Capture the cell that displays the provided text and extract its [x, y] central coordinate. 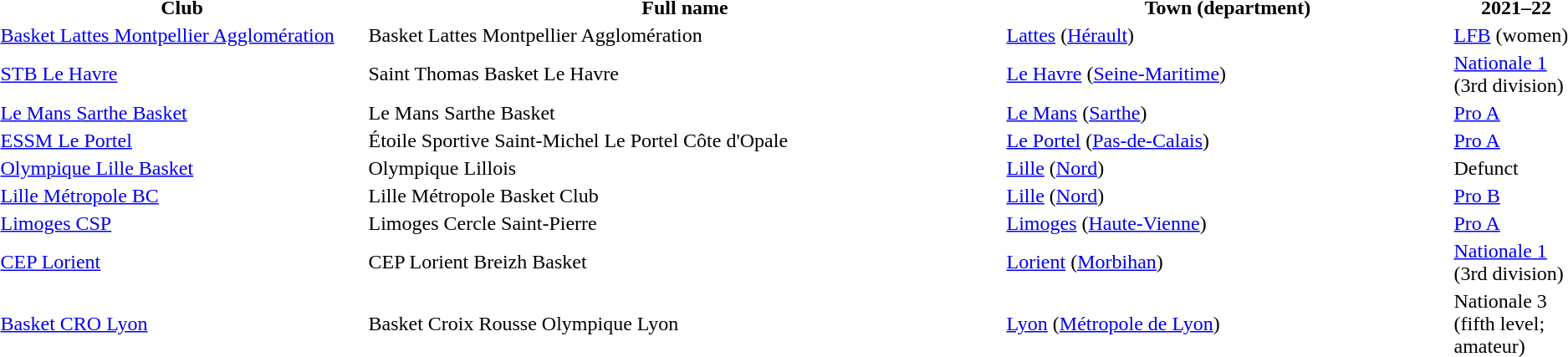
Limoges Cercle Saint-Pierre [685, 223]
CEP Lorient Breizh Basket [685, 263]
Basket Lattes Montpellier Agglomération [685, 35]
Lille Métropole Basket Club [685, 196]
Étoile Sportive Saint-Michel Le Portel Côte d'Opale [685, 140]
Saint Thomas Basket Le Havre [685, 74]
Lattes (Hérault) [1228, 35]
Le Mans Sarthe Basket [685, 113]
Le Havre (Seine-Maritime) [1228, 74]
Olympique Lillois [685, 168]
Le Portel (Pas-de-Calais) [1228, 140]
Le Mans (Sarthe) [1228, 113]
Lorient (Morbihan) [1228, 263]
Limoges (Haute-Vienne) [1228, 223]
